Identify which cell holds the provided text, then report its (x, y) central coordinate. 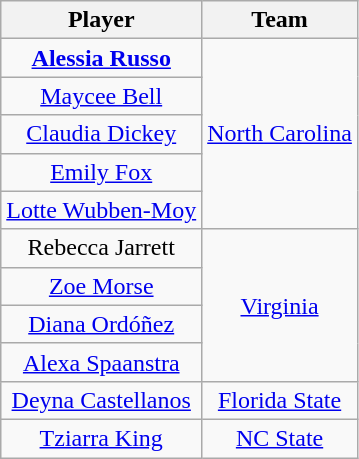
North Carolina (280, 134)
Diana Ordóñez (102, 324)
NC State (280, 438)
Team (280, 20)
Emily Fox (102, 172)
Virginia (280, 305)
Player (102, 20)
Maycee Bell (102, 96)
Claudia Dickey (102, 134)
Tziarra King (102, 438)
Zoe Morse (102, 286)
Rebecca Jarrett (102, 248)
Alessia Russo (102, 58)
Deyna Castellanos (102, 400)
Florida State (280, 400)
Lotte Wubben-Moy (102, 210)
Alexa Spaanstra (102, 362)
